Identify which cell holds the provided text, then report its [X, Y] central coordinate. 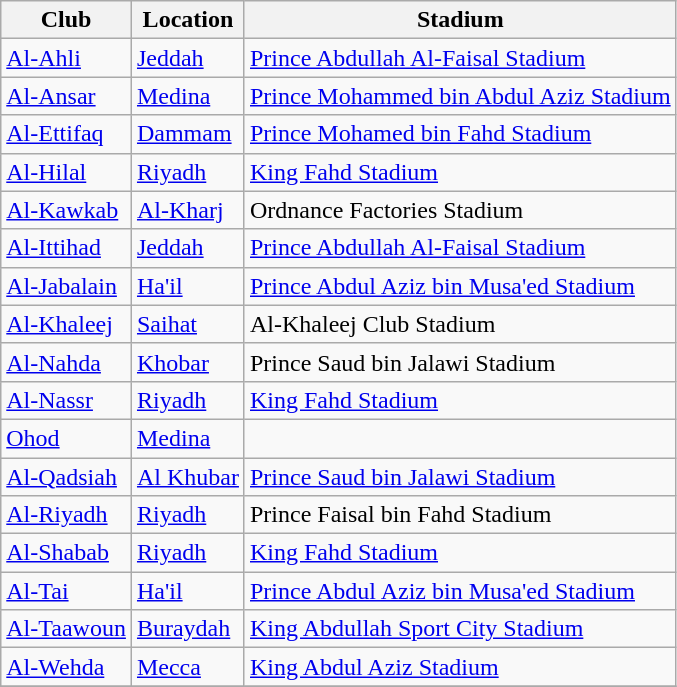
Club [66, 20]
Saihat [188, 324]
Al-Jabalain [66, 286]
Al-Shabab [66, 553]
Al-Nahda [66, 362]
Al-Nassr [66, 400]
Al-Khaleej Club Stadium [460, 324]
Buraydah [188, 629]
Prince Faisal bin Fahd Stadium [460, 515]
Al Khubar [188, 477]
Stadium [460, 20]
Al-Tai [66, 591]
Al-Ettifaq [66, 134]
Al-Hilal [66, 172]
Prince Mohamed bin Fahd Stadium [460, 134]
King Abdul Aziz Stadium [460, 667]
Al-Taawoun [66, 629]
Location [188, 20]
Khobar [188, 362]
Ohod [66, 438]
Al-Qadsiah [66, 477]
Al-Kharj [188, 210]
Mecca [188, 667]
Ordnance Factories Stadium [460, 210]
Prince Mohammed bin Abdul Aziz Stadium [460, 96]
Al-Kawkab [66, 210]
Al-Khaleej [66, 324]
Al-Ahli [66, 58]
Dammam [188, 134]
King Abdullah Sport City Stadium [460, 629]
Al-Riyadh [66, 515]
Al-Ansar [66, 96]
Al-Ittihad [66, 248]
Al-Wehda [66, 667]
